Pinpoint the cell where the given text exists, returning its [X, Y] midpoint coordinate. 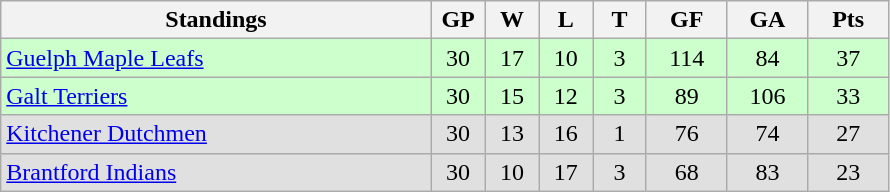
Galt Terriers [216, 96]
89 [686, 96]
L [566, 20]
W [512, 20]
Pts [848, 20]
16 [566, 134]
76 [686, 134]
Standings [216, 20]
T [620, 20]
13 [512, 134]
106 [768, 96]
12 [566, 96]
23 [848, 172]
GF [686, 20]
Guelph Maple Leafs [216, 58]
GP [458, 20]
84 [768, 58]
Brantford Indians [216, 172]
74 [768, 134]
114 [686, 58]
1 [620, 134]
27 [848, 134]
GA [768, 20]
83 [768, 172]
37 [848, 58]
33 [848, 96]
15 [512, 96]
Kitchener Dutchmen [216, 134]
68 [686, 172]
